Scan for the cell matching the given text and deliver its [X, Y] coordinate at center. 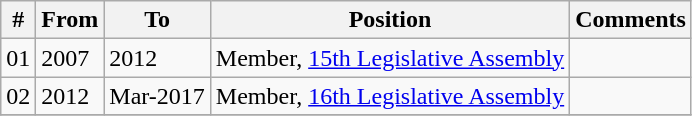
Comments [631, 20]
2007 [70, 58]
02 [18, 96]
Member, 15th Legislative Assembly [390, 58]
To [158, 20]
From [70, 20]
Mar-2017 [158, 96]
01 [18, 58]
Member, 16th Legislative Assembly [390, 96]
# [18, 20]
Position [390, 20]
